Return (X, Y) of the center of cell containing provided text 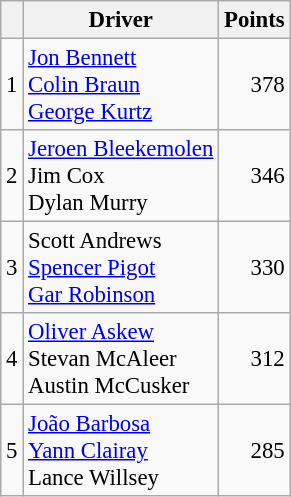
Scott Andrews Spencer Pigot Gar Robinson (121, 268)
346 (254, 176)
330 (254, 268)
285 (254, 451)
3 (12, 268)
312 (254, 359)
Jon Bennett Colin Braun George Kurtz (121, 85)
1 (12, 85)
João Barbosa Yann Clairay Lance Willsey (121, 451)
4 (12, 359)
378 (254, 85)
5 (12, 451)
Jeroen Bleekemolen Jim Cox Dylan Murry (121, 176)
Oliver Askew Stevan McAleer Austin McCusker (121, 359)
Driver (121, 20)
Points (254, 20)
2 (12, 176)
